Return (X, Y) of the center of cell containing provided text 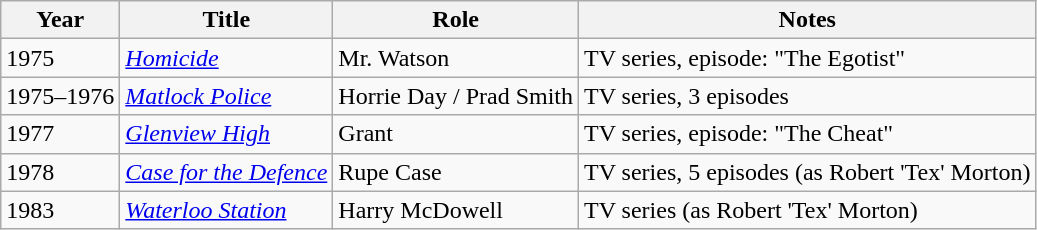
Homicide (226, 58)
TV series, 3 episodes (808, 96)
Horrie Day / Prad Smith (456, 96)
Title (226, 20)
Case for the Defence (226, 172)
Harry McDowell (456, 210)
TV series, 5 episodes (as Robert 'Tex' Morton) (808, 172)
Year (60, 20)
1978 (60, 172)
TV series, episode: "The Egotist" (808, 58)
TV series (as Robert 'Tex' Morton) (808, 210)
1983 (60, 210)
TV series, episode: "The Cheat" (808, 134)
Waterloo Station (226, 210)
Mr. Watson (456, 58)
1975–1976 (60, 96)
Notes (808, 20)
Glenview High (226, 134)
Role (456, 20)
Matlock Police (226, 96)
Rupe Case (456, 172)
1975 (60, 58)
1977 (60, 134)
Grant (456, 134)
